Identify which cell holds the provided text, then report its (X, Y) central coordinate. 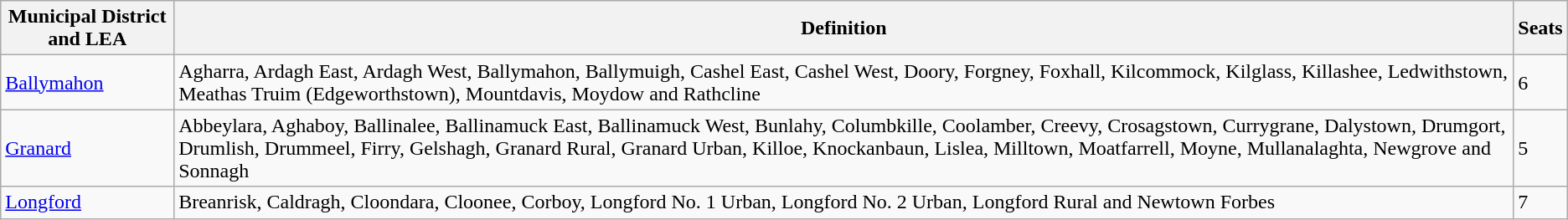
Ballymahon (87, 82)
5 (1540, 148)
Granard (87, 148)
6 (1540, 82)
Definition (844, 28)
Longford (87, 202)
Breanrisk, Caldragh, Cloondara, Cloonee, Corboy, Longford No. 1 Urban, Longford No. 2 Urban, Longford Rural and Newtown Forbes (844, 202)
Municipal District and LEA (87, 28)
7 (1540, 202)
Seats (1540, 28)
